Provide the (x, y) coordinate of the cell's center where the given text is located.  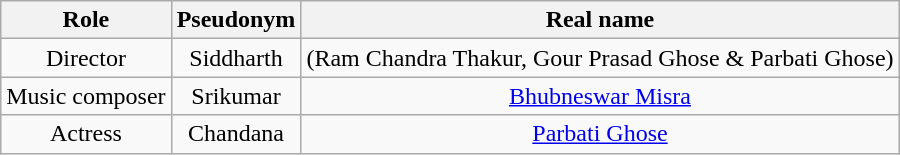
Director (86, 58)
Chandana (236, 134)
Role (86, 20)
Pseudonym (236, 20)
(Ram Chandra Thakur, Gour Prasad Ghose & Parbati Ghose) (600, 58)
Bhubneswar Misra (600, 96)
Parbati Ghose (600, 134)
Music composer (86, 96)
Real name (600, 20)
Siddharth (236, 58)
Srikumar (236, 96)
Actress (86, 134)
